Detect which cell encompasses the target text, then output its [X, Y] center coordinate. 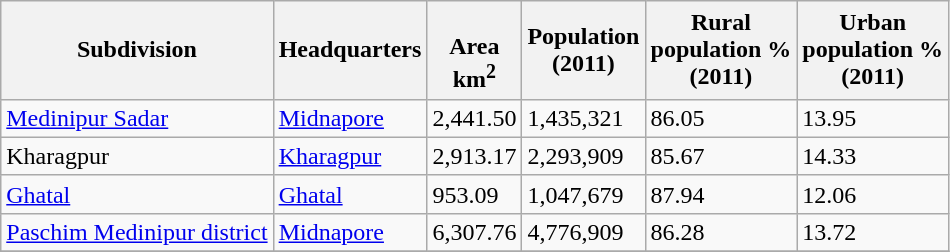
1,047,679 [584, 194]
2,293,909 [584, 156]
87.94 [721, 194]
85.67 [721, 156]
2,441.50 [474, 118]
953.09 [474, 194]
Population(2011) [584, 50]
Subdivision [137, 50]
Ruralpopulation %(2011) [721, 50]
Paschim Medinipur district [137, 232]
2,913.17 [474, 156]
Urbanpopulation %(2011) [873, 50]
Headquarters [350, 50]
Medinipur Sadar [137, 118]
12.06 [873, 194]
4,776,909 [584, 232]
14.33 [873, 156]
13.95 [873, 118]
6,307.76 [474, 232]
1,435,321 [584, 118]
86.28 [721, 232]
86.05 [721, 118]
13.72 [873, 232]
Areakm2 [474, 50]
